Output the (x, y) coordinate of the center of the cell containing the given text.  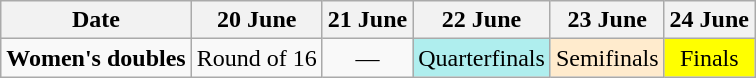
21 June (367, 20)
20 June (256, 20)
— (367, 58)
Quarterfinals (482, 58)
24 June (709, 20)
Date (96, 20)
Round of 16 (256, 58)
Semifinals (607, 58)
23 June (607, 20)
Finals (709, 58)
Women's doubles (96, 58)
22 June (482, 20)
